Locate the cell with the specified text and output its (x, y) center coordinate. 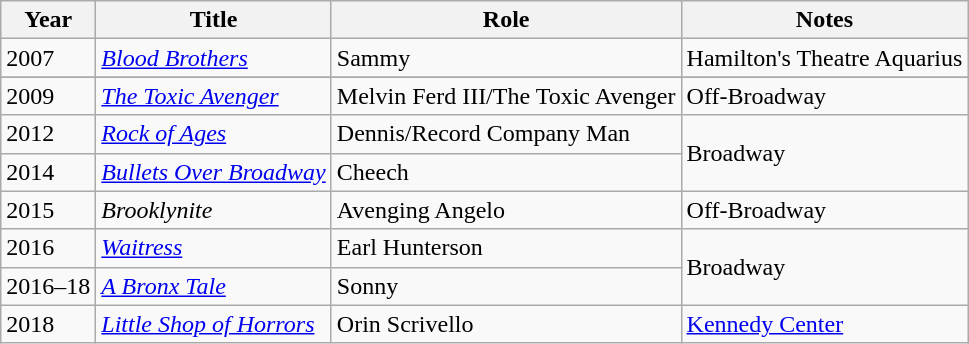
Title (214, 20)
Little Shop of Horrors (214, 324)
Role (506, 20)
2014 (48, 172)
Earl Hunterson (506, 248)
Waitress (214, 248)
2018 (48, 324)
Blood Brothers (214, 58)
2016–18 (48, 286)
The Toxic Avenger (214, 96)
Hamilton's Theatre Aquarius (824, 58)
Cheech (506, 172)
A Bronx Tale (214, 286)
Avenging Angelo (506, 210)
2015 (48, 210)
Year (48, 20)
Melvin Ferd III/The Toxic Avenger (506, 96)
Dennis/Record Company Man (506, 134)
Notes (824, 20)
Rock of Ages (214, 134)
Sammy (506, 58)
2016 (48, 248)
2009 (48, 96)
Bullets Over Broadway (214, 172)
2012 (48, 134)
Kennedy Center (824, 324)
Brooklynite (214, 210)
2007 (48, 58)
Sonny (506, 286)
Orin Scrivello (506, 324)
